Provide the (x, y) coordinate of the cell's center where the given text is located.  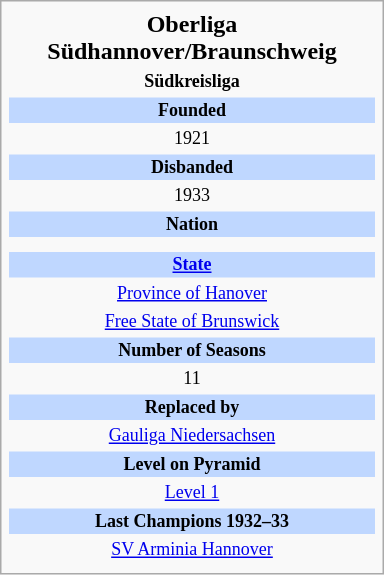
Founded (192, 111)
Level on Pyramid (192, 465)
11 (192, 379)
Südkreisliga (192, 82)
Oberliga Südhannover/Braunschweig (192, 38)
Number of Seasons (192, 351)
Province of Hanover (192, 294)
Replaced by (192, 408)
1933 (192, 196)
Disbanded (192, 168)
Free State of Brunswick (192, 322)
State (192, 265)
Gauliga Niedersachsen (192, 436)
Level 1 (192, 493)
Nation (192, 225)
SV Arminia Hannover (192, 550)
1921 (192, 139)
Last Champions 1932–33 (192, 522)
